Extract the [X, Y] coordinate from the center of the cell holding the provided text.  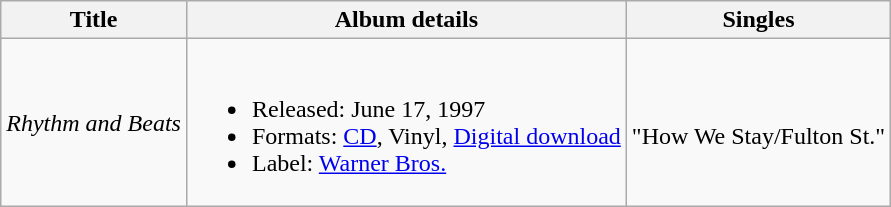
Album details [406, 20]
Rhythm and Beats [94, 122]
Singles [758, 20]
"How We Stay/Fulton St." [758, 122]
Title [94, 20]
Released: June 17, 1997Formats: CD, Vinyl, Digital downloadLabel: Warner Bros. [406, 122]
